Return the [x, y] coordinate for the center point of the cell that contains the specified text.  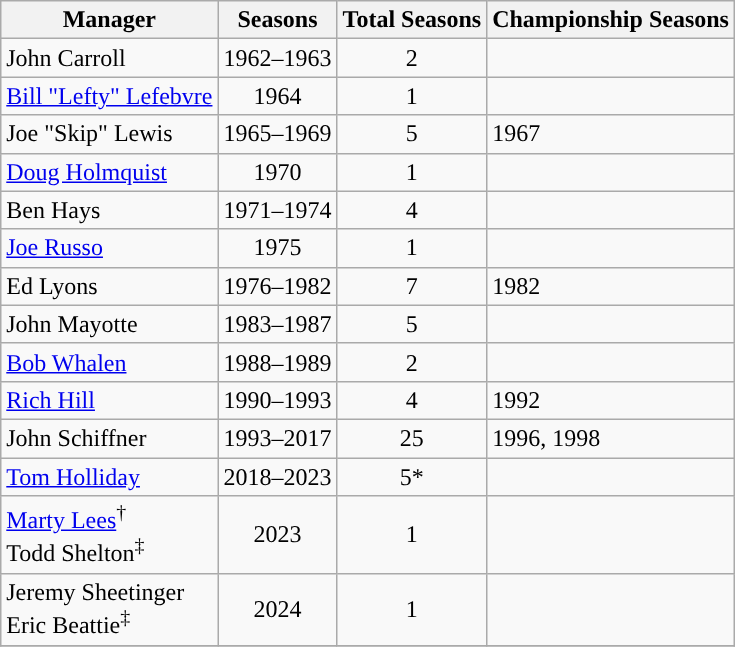
Marty Lees†Todd Shelton‡ [110, 535]
Tom Holliday [110, 477]
Ed Lyons [110, 286]
Jeremy SheetingerEric Beattie‡ [110, 610]
Joe Russo [110, 248]
1982 [611, 286]
Bill "Lefty" Lefebvre [110, 96]
1993–2017 [278, 438]
1990–1993 [278, 400]
Championship Seasons [611, 20]
Joe "Skip" Lewis [110, 134]
1967 [611, 134]
Rich Hill [110, 400]
2024 [278, 610]
1988–1989 [278, 362]
John Mayotte [110, 324]
2023 [278, 535]
Ben Hays [110, 210]
25 [412, 438]
Bob Whalen [110, 362]
1992 [611, 400]
Manager [110, 20]
7 [412, 286]
John Schiffner [110, 438]
1971–1974 [278, 210]
1962–1963 [278, 58]
1996, 1998 [611, 438]
5* [412, 477]
Doug Holmquist [110, 172]
1970 [278, 172]
Total Seasons [412, 20]
1983–1987 [278, 324]
Seasons [278, 20]
2018–2023 [278, 477]
1965–1969 [278, 134]
1964 [278, 96]
John Carroll [110, 58]
1976–1982 [278, 286]
1975 [278, 248]
